Search for the cell housing the specified text and yield its [X, Y] center coordinate. 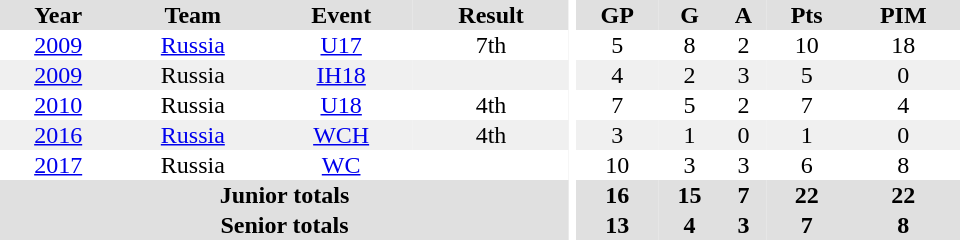
15 [690, 195]
2016 [58, 135]
A [743, 15]
Event [341, 15]
GP [618, 15]
2010 [58, 105]
Result [491, 15]
Team [192, 15]
Year [58, 15]
2017 [58, 165]
7th [491, 45]
PIM [904, 15]
13 [618, 225]
WC [341, 165]
WCH [341, 135]
16 [618, 195]
U17 [341, 45]
Senior totals [284, 225]
18 [904, 45]
6 [807, 165]
Junior totals [284, 195]
U18 [341, 105]
IH18 [341, 75]
G [690, 15]
Pts [807, 15]
